Locate the cell with the specified text and output its [X, Y] center coordinate. 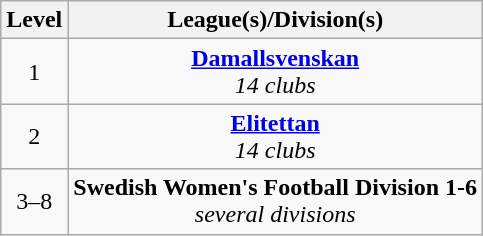
3–8 [34, 202]
Damallsvenskan14 clubs [276, 72]
Elitettan14 clubs [276, 136]
League(s)/Division(s) [276, 20]
1 [34, 72]
Swedish Women's Football Division 1-6several divisions [276, 202]
Level [34, 20]
2 [34, 136]
